Locate the cell with the specified text and output its (x, y) center coordinate. 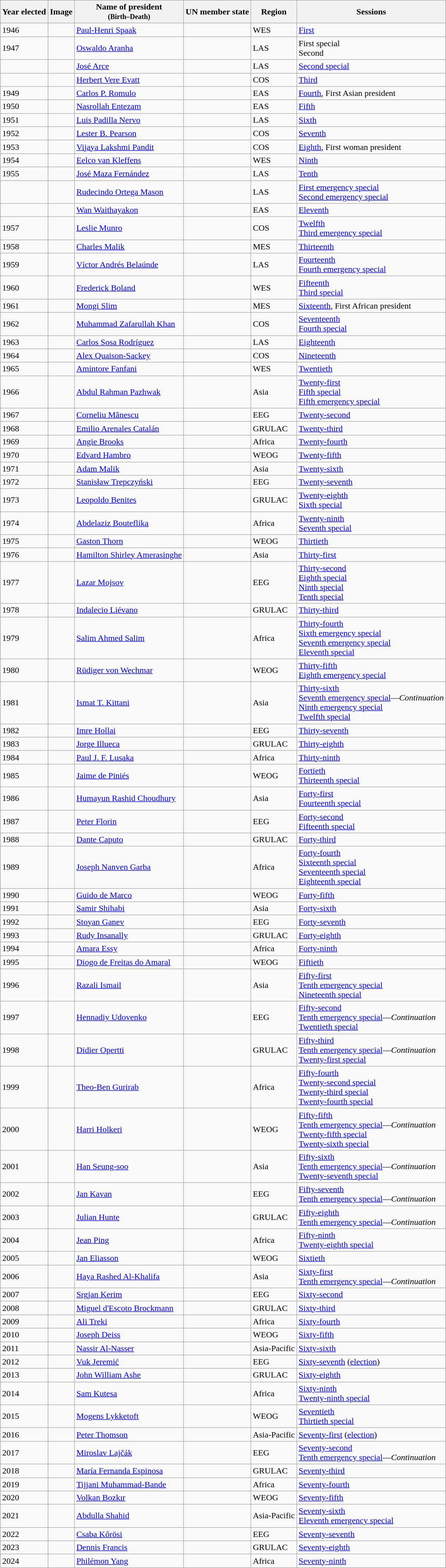
Diogo de Freitas do Amaral (129, 962)
Abdulla Shahid (129, 1516)
Abdul Rahman Pazhwak (129, 392)
1963 (24, 342)
Sixty-sixth (371, 1348)
Peter Florin (129, 821)
1961 (24, 306)
1959 (24, 265)
Seventy-seventh (371, 1534)
Herbert Vere Evatt (129, 80)
2006 (24, 1277)
Name of president(Birth–Death) (129, 12)
Sixth (371, 120)
Forty-sixth (371, 908)
Thirty-first (371, 555)
Thirty-fourthSixth emergency specialSeventh emergency specialEleventh special (371, 638)
Eighteenth (371, 342)
2008 (24, 1308)
Miguel d'Escoto Brockmann (129, 1308)
1968 (24, 428)
1983 (24, 744)
Hennadiy Udovenko (129, 1017)
Thirty-seventh (371, 730)
Rudy Insanally (129, 935)
Joseph Deiss (129, 1335)
Guido de Marco (129, 895)
Seventieth Thirtieth special (371, 1416)
Forty-fifth (371, 895)
Ali Treki (129, 1321)
Forty-third (371, 840)
1995 (24, 962)
Jan Kavan (129, 1194)
FourteenthFourth emergency special (371, 265)
2015 (24, 1416)
1950 (24, 107)
1997 (24, 1017)
2021 (24, 1516)
1994 (24, 949)
1972 (24, 482)
FifteenthThird special (371, 288)
Paul-Henri Spaak (129, 30)
Angie Brooks (129, 442)
Sixteenth, First African president (371, 306)
1953 (24, 147)
1987 (24, 821)
2004 (24, 1240)
Ismat T. Kittani (129, 703)
Forty-firstFourteenth special (371, 798)
Nasrollah Entezam (129, 107)
Charles Malik (129, 247)
Twenty-seventh (371, 482)
2009 (24, 1321)
José Maza Fernández (129, 174)
Thirty-fifthEighth emergency special (371, 670)
Thirty-secondEighth specialNinth specialTenth special (371, 583)
Edvard Hambro (129, 455)
Csaba Kőrösi (129, 1534)
Humayun Rashid Choudhury (129, 798)
Fifty-eighthTenth emergency special—Continuation (371, 1217)
1970 (24, 455)
2020 (24, 1498)
2012 (24, 1362)
1979 (24, 638)
1955 (24, 174)
Haya Rashed Al-Khalifa (129, 1277)
Fifty-fifthTenth emergency special—ContinuationTwenty-fifth specialTwenty-sixth special (371, 1129)
Thirteenth (371, 247)
Forty-fourthSixteenth specialSeventeenth specialEighteenth special (371, 868)
Twenty-second (371, 415)
Luis Padilla Nervo (129, 120)
Frederick Boland (129, 288)
2019 (24, 1484)
Srgjan Kerim (129, 1295)
Sixty-firstTenth emergency special—Continuation (371, 1277)
1993 (24, 935)
Sixty-fourth (371, 1321)
First specialSecond (371, 48)
1947 (24, 48)
2005 (24, 1258)
Muhammad Zafarullah Khan (129, 324)
Dennis Francis (129, 1548)
Adam Malik (129, 469)
1976 (24, 555)
1992 (24, 922)
Seventy-fourth (371, 1484)
Sixty-third (371, 1308)
Volkan Bozkır (129, 1498)
Víctor Andrés Belaúnde (129, 265)
Carlos P. Romulo (129, 93)
Seventy-fifth (371, 1498)
John William Ashe (129, 1375)
2000 (24, 1129)
Stoyan Ganev (129, 922)
2007 (24, 1295)
1973 (24, 500)
2016 (24, 1434)
Sixtieth (371, 1258)
2014 (24, 1393)
Gaston Thorn (129, 541)
Hamilton Shirley Amerasinghe (129, 555)
Twenty-eighthSixth special (371, 500)
Alex Quaison-Sackey (129, 355)
Thirty-eighth (371, 744)
1965 (24, 369)
Twenty-firstFifth specialFifth emergency special (371, 392)
Twenty-ninthSeventh special (371, 523)
SeventeenthFourth special (371, 324)
Thirty-ninth (371, 757)
Jean Ping (129, 1240)
Fifty-thirdTenth emergency special—ContinuationTwenty-first special (371, 1050)
Seventy-third (371, 1471)
UN member state (217, 12)
1977 (24, 583)
Amara Essy (129, 949)
Twentieth (371, 369)
María Fernanda Espinosa (129, 1471)
1998 (24, 1050)
Carlos Sosa Rodríguez (129, 342)
Fourth, First Asian president (371, 93)
1946 (24, 30)
Region (274, 12)
1982 (24, 730)
2001 (24, 1166)
FortiethThirteenth special (371, 775)
Nassir Al-Nasser (129, 1348)
1975 (24, 541)
Salim Ahmed Salim (129, 638)
1958 (24, 247)
Leslie Munro (129, 229)
2010 (24, 1335)
Image (61, 12)
Thirty-third (371, 610)
Oswaldo Aranha (129, 48)
Indalecio Liévano (129, 610)
2002 (24, 1194)
2011 (24, 1348)
Sixty-ninth Twenty-ninth special (371, 1393)
Fifty-firstTenth emergency specialNineteenth special (371, 985)
Emilio Arenales Catalán (129, 428)
Leopoldo Benites (129, 500)
Mongi Slim (129, 306)
Jan Eliasson (129, 1258)
Forty-eighth (371, 935)
Theo-Ben Gurirab (129, 1087)
Abdelaziz Bouteflika (129, 523)
1988 (24, 840)
Stanisław Trepczyński (129, 482)
1967 (24, 415)
1954 (24, 160)
1971 (24, 469)
Year elected (24, 12)
Joseph Nanven Garba (129, 868)
Lazar Mojsov (129, 583)
Second special (371, 66)
Harri Holkeri (129, 1129)
Wan Waithayakon (129, 210)
2017 (24, 1452)
Jorge Illueca (129, 744)
2024 (24, 1561)
1960 (24, 288)
Vijaya Lakshmi Pandit (129, 147)
Mogens Lykketoft (129, 1416)
Forty-seventh (371, 922)
1952 (24, 133)
Lester B. Pearson (129, 133)
Eleventh (371, 210)
Rudecindo Ortega Mason (129, 192)
Thirty-sixthSeventh emergency special—ContinuationNinth emergency specialTwelfth special (371, 703)
Philémon Yang (129, 1561)
José Arce (129, 66)
Eighth, First woman president (371, 147)
First emergency specialSecond emergency special (371, 192)
1981 (24, 703)
2018 (24, 1471)
Sixty-eighth (371, 1375)
Seventy-ninth (371, 1561)
Julian Hunte (129, 1217)
1949 (24, 93)
Seventy-eighth (371, 1548)
Twenty-fifth (371, 455)
1985 (24, 775)
Eelco van Kleffens (129, 160)
1969 (24, 442)
Fifty-seventhTenth emergency special—Continuation (371, 1194)
Fiftieth (371, 962)
Imre Hollai (129, 730)
1978 (24, 610)
TwelfthThird emergency special (371, 229)
1991 (24, 908)
Samir Shihabi (129, 908)
Sessions (371, 12)
Sam Kutesa (129, 1393)
Twenty-fourth (371, 442)
1990 (24, 895)
1962 (24, 324)
1984 (24, 757)
1996 (24, 985)
Forty-secondFifteenth special (371, 821)
Vuk Jeremić (129, 1362)
Corneliu Mănescu (129, 415)
Seventh (371, 133)
1986 (24, 798)
1966 (24, 392)
First (371, 30)
Fifty-ninth Twenty-eighth special (371, 1240)
2022 (24, 1534)
Sixty-seventh (election) (371, 1362)
1951 (24, 120)
Seventy-secondTenth emergency special—Continuation (371, 1452)
Fifth (371, 107)
Sixty-second (371, 1295)
Sixty-fifth (371, 1335)
1999 (24, 1087)
Dante Caputo (129, 840)
1980 (24, 670)
1964 (24, 355)
1974 (24, 523)
Seventy-sixthEleventh emergency special (371, 1516)
1957 (24, 229)
Fifty-secondTenth emergency special—ContinuationTwentieth special (371, 1017)
2023 (24, 1548)
Miroslav Lajčák (129, 1452)
Seventy-first (election) (371, 1434)
2003 (24, 1217)
Amintore Fanfani (129, 369)
Fifty-sixthTenth emergency special—Continuation Twenty-seventh special (371, 1166)
1989 (24, 868)
Nineteenth (371, 355)
Tijjani Muhammad-Bande (129, 1484)
Twenty-third (371, 428)
Rüdiger von Wechmar (129, 670)
Twenty-sixth (371, 469)
Han Seung-soo (129, 1166)
Paul J. F. Lusaka (129, 757)
Jaime de Piniés (129, 775)
Razali Ismail (129, 985)
Fifty-fourthTwenty-second specialTwenty-third specialTwenty-fourth special (371, 1087)
Peter Thomson (129, 1434)
Tenth (371, 174)
Forty-ninth (371, 949)
2013 (24, 1375)
Didier Opertti (129, 1050)
Ninth (371, 160)
Thirtieth (371, 541)
Third (371, 80)
